Extract the (x, y) coordinate from the center of the cell holding the provided text.  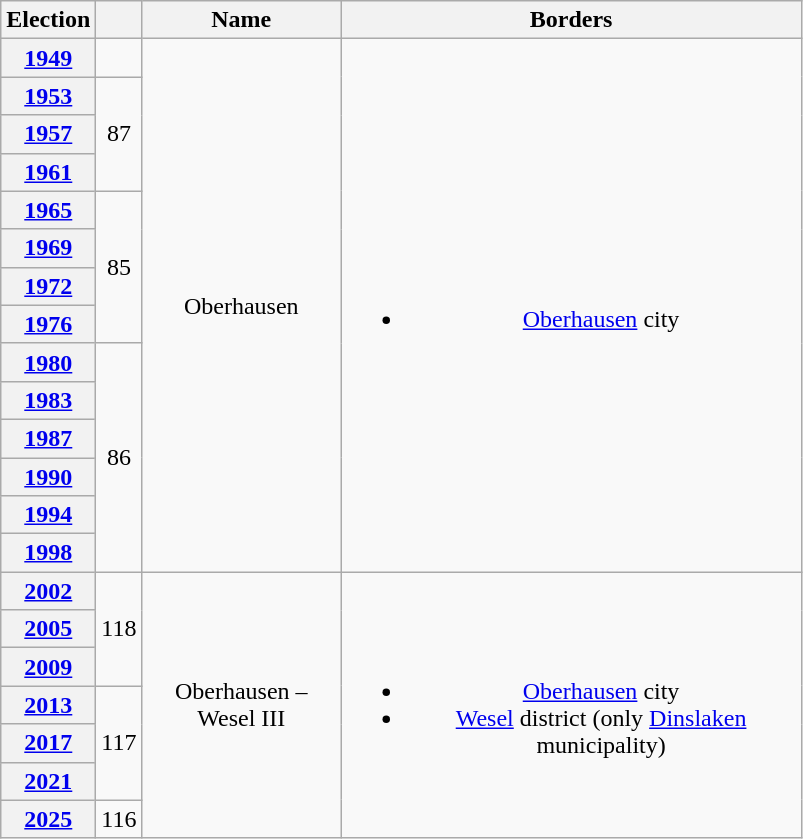
1957 (48, 134)
2017 (48, 743)
1980 (48, 362)
2025 (48, 819)
1976 (48, 324)
Election (48, 20)
1987 (48, 438)
1994 (48, 515)
1990 (48, 477)
Oberhausen – Wesel III (242, 705)
Oberhausen (242, 306)
2009 (48, 667)
1965 (48, 210)
1961 (48, 172)
Name (242, 20)
2021 (48, 781)
118 (119, 629)
1953 (48, 96)
2002 (48, 591)
1969 (48, 248)
85 (119, 267)
Borders (572, 20)
86 (119, 457)
1998 (48, 553)
87 (119, 134)
2013 (48, 705)
117 (119, 743)
Oberhausen cityWesel district (only Dinslaken municipality) (572, 705)
1972 (48, 286)
116 (119, 819)
Oberhausen city (572, 306)
1949 (48, 58)
2005 (48, 629)
1983 (48, 400)
